Return [X, Y] of the center of cell containing provided text 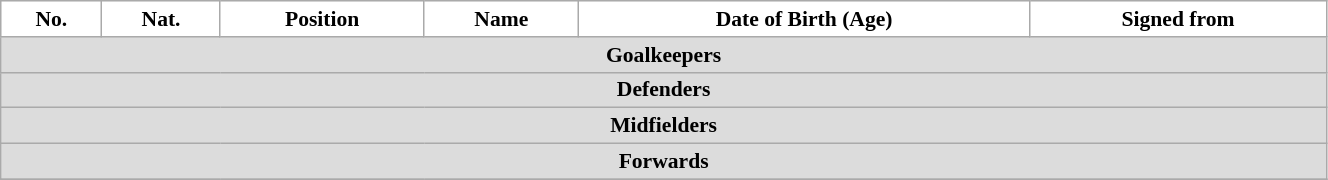
Midfielders [664, 126]
Defenders [664, 90]
Name [502, 19]
Goalkeepers [664, 55]
Forwards [664, 162]
Position [322, 19]
Nat. [161, 19]
No. [52, 19]
Date of Birth (Age) [804, 19]
Signed from [1178, 19]
